Extract the (x, y) coordinate from the center of the cell holding the provided text.  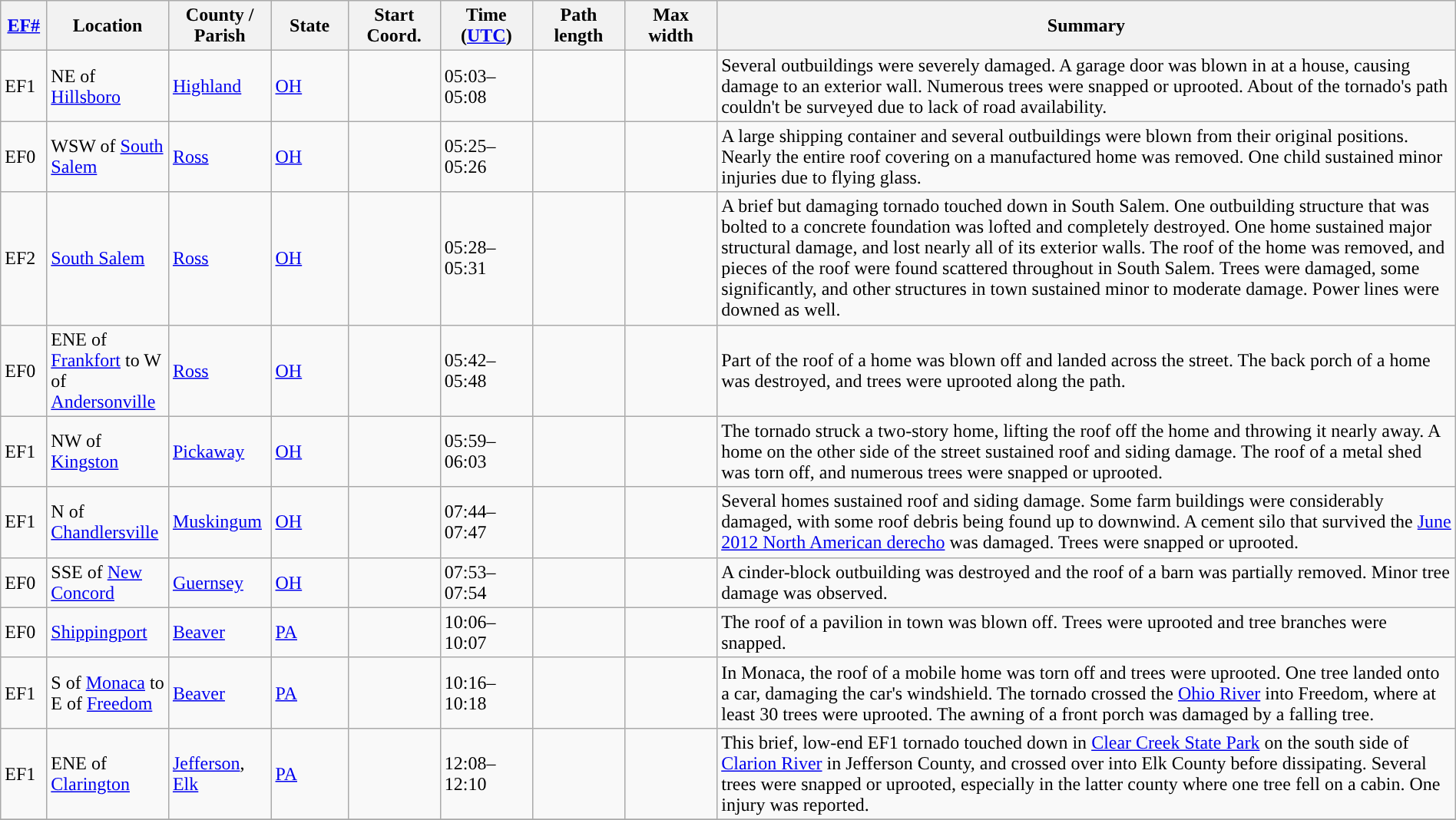
05:42–05:48 (486, 370)
The roof of a pavilion in town was blown off. Trees were uprooted and tree branches were snapped. (1087, 633)
Pickaway (220, 451)
05:28–05:31 (486, 258)
SSE of New Concord (108, 582)
South Salem (108, 258)
10:06–10:07 (486, 633)
05:25–05:26 (486, 157)
Jefferson, Elk (220, 774)
EF2 (24, 258)
Path length (578, 26)
ENE of Frankfort to W of Andersonville (108, 370)
Location (108, 26)
S of Monaca to E of Freedom (108, 693)
ENE of Clarington (108, 774)
Max width (671, 26)
Highland (220, 86)
Summary (1087, 26)
Time (UTC) (486, 26)
State (309, 26)
05:59–06:03 (486, 451)
NW of Kingston (108, 451)
Muskingum (220, 522)
12:08–12:10 (486, 774)
Start Coord. (394, 26)
WSW of South Salem (108, 157)
07:53–07:54 (486, 582)
A cinder-block outbuilding was destroyed and the roof of a barn was partially removed. Minor tree damage was observed. (1087, 582)
EF# (24, 26)
Guernsey (220, 582)
N of Chandlersville (108, 522)
05:03–05:08 (486, 86)
07:44–07:47 (486, 522)
Shippingport (108, 633)
County / Parish (220, 26)
NE of Hillsboro (108, 86)
10:16–10:18 (486, 693)
